Locate the cell with the specified text and output its (x, y) center coordinate. 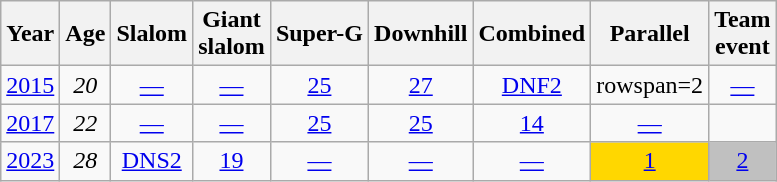
19 (232, 161)
Parallel (650, 34)
DNF2 (532, 85)
Year (30, 34)
Downhill (421, 34)
22 (86, 123)
27 (421, 85)
rowspan=2 (650, 85)
28 (86, 161)
2 (743, 161)
DNS2 (152, 161)
20 (86, 85)
2023 (30, 161)
Teamevent (743, 34)
Age (86, 34)
Super-G (319, 34)
14 (532, 123)
Combined (532, 34)
Giantslalom (232, 34)
2015 (30, 85)
2017 (30, 123)
1 (650, 161)
Slalom (152, 34)
